Scan for the cell matching the given text and deliver its [x, y] coordinate at center. 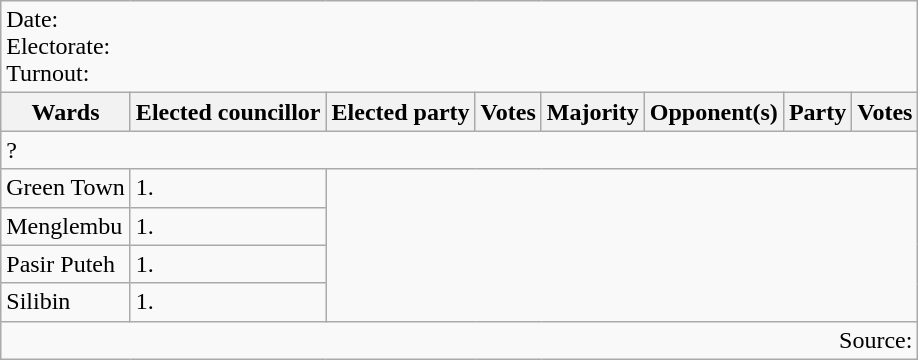
Menglembu [66, 226]
Opponent(s) [714, 112]
Date: Electorate: Turnout: [460, 47]
Party [817, 112]
? [460, 150]
Wards [66, 112]
Elected councillor [228, 112]
Pasir Puteh [66, 264]
Elected party [400, 112]
Source: [460, 340]
Silibin [66, 302]
Majority [592, 112]
Green Town [66, 188]
